Output the (x, y) coordinate of the center of the cell containing the given text.  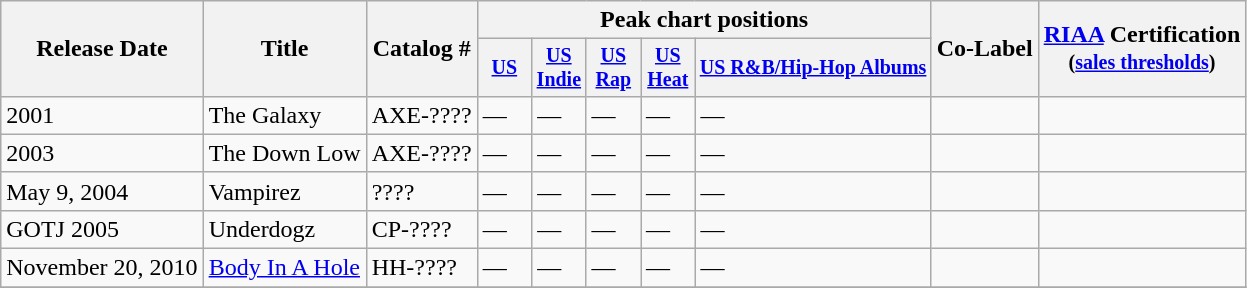
Title (284, 49)
November 20, 2010 (102, 268)
???? (422, 191)
The Galaxy (284, 115)
GOTJ 2005 (102, 229)
US Heat (668, 68)
US Rap (613, 68)
CP-???? (422, 229)
Catalog # (422, 49)
US R&B/Hip-Hop Albums (813, 68)
2001 (102, 115)
The Down Low (284, 153)
Peak chart positions (704, 20)
US Indie (559, 68)
HH-???? (422, 268)
Release Date (102, 49)
RIAA Certification(sales thresholds) (1142, 49)
Co-Label (984, 49)
US (504, 68)
2003 (102, 153)
Body In A Hole (284, 268)
Underdogz (284, 229)
May 9, 2004 (102, 191)
Vampirez (284, 191)
